Provide the [x, y] coordinate of the cell's center where the given text is located.  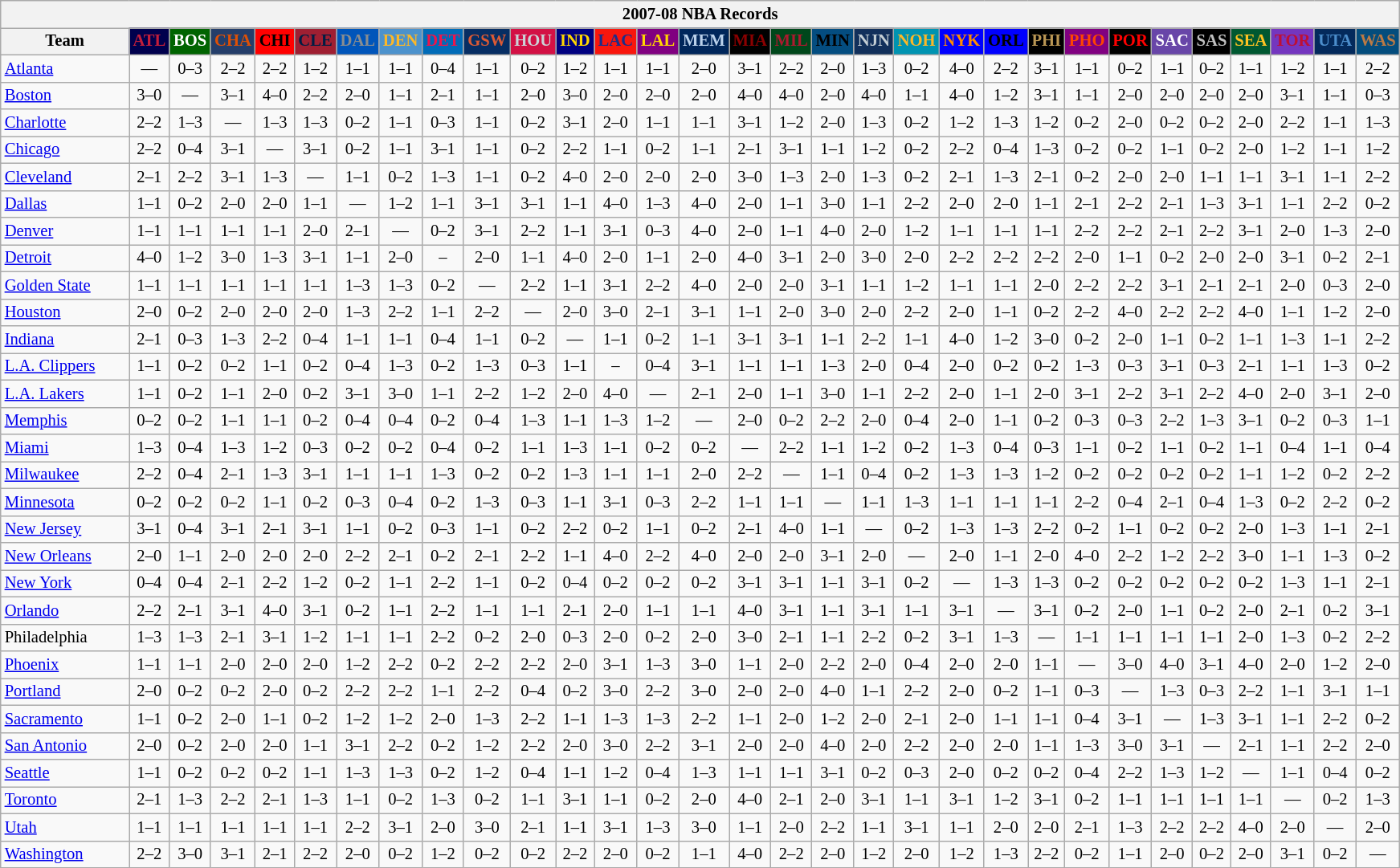
BOS [190, 41]
Milwaukee [65, 475]
Golden State [65, 285]
NYK [961, 41]
PHO [1087, 41]
Portland [65, 691]
Denver [65, 230]
Team [65, 41]
DEN [400, 41]
PHI [1047, 41]
MEM [704, 41]
L.A. Lakers [65, 393]
WAS [1378, 41]
LAC [615, 41]
CHA [233, 41]
SAC [1173, 41]
MIL [792, 41]
Philadelphia [65, 638]
Seattle [65, 773]
DET [443, 41]
Cleveland [65, 177]
POR [1129, 41]
Charlotte [65, 123]
DAL [358, 41]
NJN [874, 41]
San Antonio [65, 746]
Miami [65, 447]
Utah [65, 827]
Orlando [65, 610]
Indiana [65, 340]
SEA [1251, 41]
L.A. Clippers [65, 366]
New York [65, 583]
ORL [1006, 41]
Chicago [65, 149]
IND [575, 41]
Detroit [65, 258]
Phoenix [65, 664]
MIA [750, 41]
Washington [65, 854]
Atlanta [65, 68]
NOH [917, 41]
Boston [65, 96]
CLE [315, 41]
CHI [275, 41]
HOU [533, 41]
Toronto [65, 800]
LAL [658, 41]
Minnesota [65, 502]
TOR [1292, 41]
MIN [833, 41]
New Jersey [65, 529]
Sacramento [65, 719]
Memphis [65, 421]
UTA [1335, 41]
2007-08 NBA Records [700, 14]
New Orleans [65, 556]
ATL [149, 41]
GSW [487, 41]
Dallas [65, 204]
Houston [65, 312]
SAS [1212, 41]
